Search for the cell housing the specified text and yield its (X, Y) center coordinate. 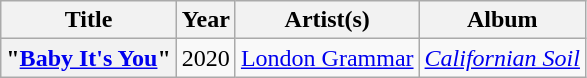
Artist(s) (327, 20)
Year (206, 20)
Album (502, 20)
Title (89, 20)
2020 (206, 58)
London Grammar (327, 58)
"Baby It's You" (89, 58)
Californian Soil (502, 58)
